For the text-containing cell, return its midpoint in [X, Y] coordinate format. 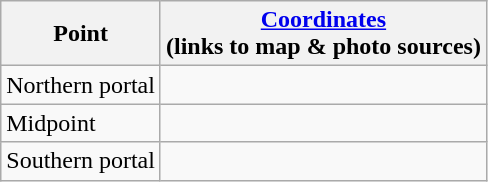
Point [81, 34]
Coordinates(links to map & photo sources) [323, 34]
Northern portal [81, 85]
Midpoint [81, 123]
Southern portal [81, 161]
